Detect which cell encompasses the target text, then output its [X, Y] center coordinate. 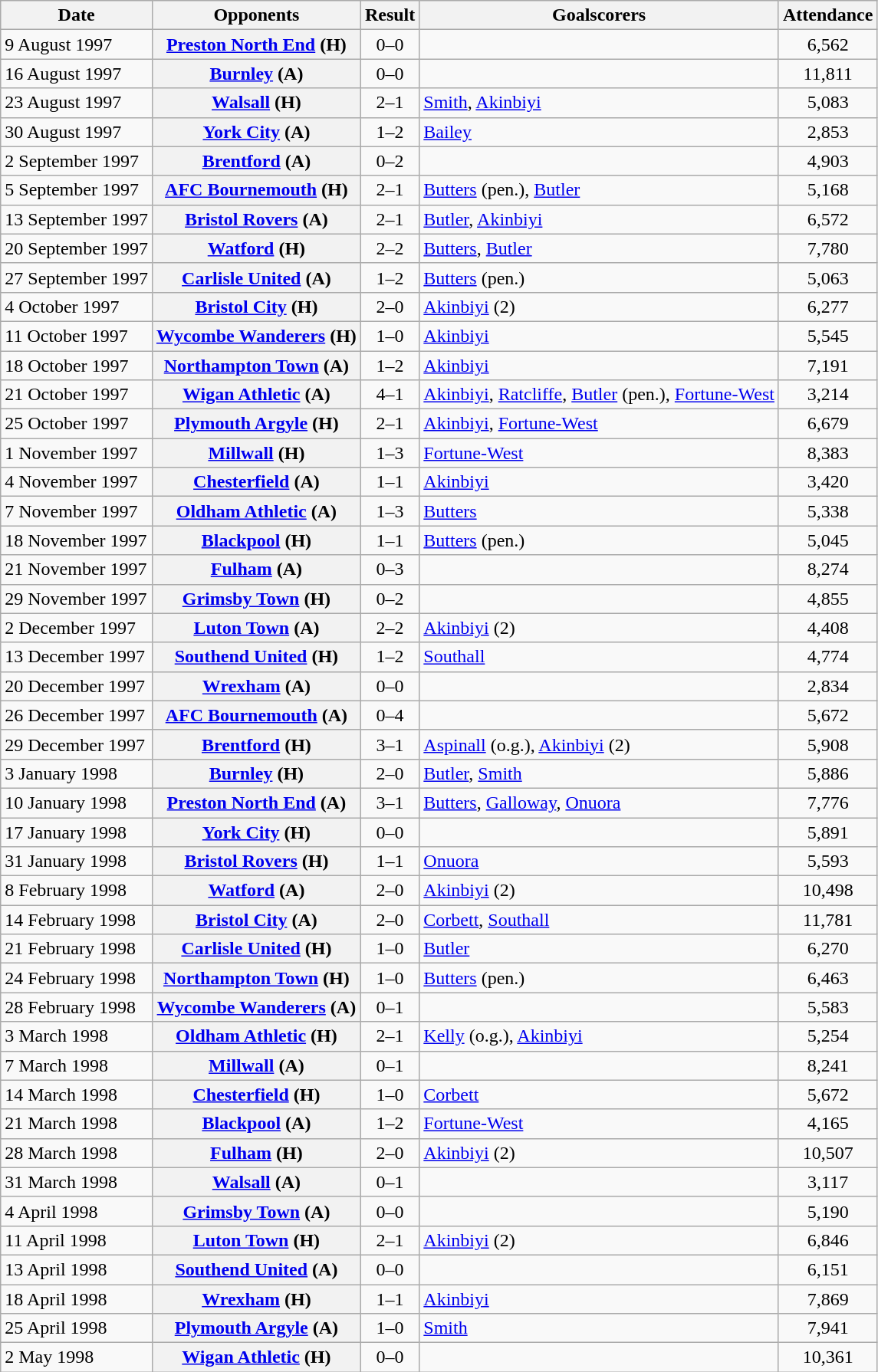
10 January 1998 [77, 803]
2,853 [827, 132]
Burnley (H) [256, 773]
4 October 1997 [77, 307]
2,834 [827, 686]
Brentford (H) [256, 744]
Butters, Galloway, Onuora [600, 803]
5,254 [827, 1036]
5,083 [827, 103]
26 December 1997 [77, 715]
31 March 1998 [77, 1182]
14 February 1998 [77, 920]
5,593 [827, 862]
18 October 1997 [77, 366]
Onuora [600, 862]
Blackpool (A) [256, 1124]
8 February 1998 [77, 891]
7,941 [827, 1328]
4,408 [827, 628]
2 September 1997 [77, 161]
21 October 1997 [77, 395]
Wycombe Wanderers (H) [256, 336]
13 April 1998 [77, 1269]
6,562 [827, 44]
17 January 1998 [77, 832]
Bristol City (H) [256, 307]
7,776 [827, 803]
7 March 1998 [77, 1065]
0–3 [390, 569]
Opponents [256, 15]
Smith, Akinbiyi [600, 103]
6,270 [827, 949]
Wycombe Wanderers (A) [256, 1007]
4,903 [827, 161]
5,891 [827, 832]
Wigan Athletic (H) [256, 1357]
5,338 [827, 511]
6,463 [827, 978]
31 January 1998 [77, 862]
Walsall (H) [256, 103]
Bristol City (A) [256, 920]
Bristol Rovers (H) [256, 862]
7,191 [827, 366]
5,886 [827, 773]
Aspinall (o.g.), Akinbiyi (2) [600, 744]
Wrexham (A) [256, 686]
Millwall (A) [256, 1065]
Grimsby Town (A) [256, 1211]
10,507 [827, 1153]
Akinbiyi, Ratcliffe, Butler (pen.), Fortune-West [600, 395]
5,545 [827, 336]
Grimsby Town (H) [256, 599]
27 September 1997 [77, 277]
21 November 1997 [77, 569]
Chesterfield (A) [256, 482]
Northampton Town (H) [256, 978]
Butler, Akinbiyi [600, 219]
29 December 1997 [77, 744]
Oldham Athletic (A) [256, 511]
AFC Bournemouth (A) [256, 715]
Plymouth Argyle (H) [256, 424]
Butters, Butler [600, 248]
Burnley (A) [256, 74]
11 October 1997 [77, 336]
5 September 1997 [77, 190]
9 August 1997 [77, 44]
5,908 [827, 744]
5,168 [827, 190]
Southend United (A) [256, 1269]
10,498 [827, 891]
Walsall (A) [256, 1182]
18 November 1997 [77, 540]
Butters (pen.), Butler [600, 190]
25 April 1998 [77, 1328]
5,190 [827, 1211]
20 September 1997 [77, 248]
7 November 1997 [77, 511]
Carlisle United (A) [256, 277]
2 May 1998 [77, 1357]
29 November 1997 [77, 599]
2 December 1997 [77, 628]
Kelly (o.g.), Akinbiyi [600, 1036]
Bailey [600, 132]
3,420 [827, 482]
Wrexham (H) [256, 1299]
Akinbiyi, Fortune-West [600, 424]
6,572 [827, 219]
Smith [600, 1328]
AFC Bournemouth (H) [256, 190]
Carlisle United (H) [256, 949]
8,383 [827, 453]
1 November 1997 [77, 453]
Wigan Athletic (A) [256, 395]
Goalscorers [600, 15]
Corbett [600, 1095]
Luton Town (A) [256, 628]
11,781 [827, 920]
28 February 1998 [77, 1007]
Watford (A) [256, 891]
6,277 [827, 307]
21 March 1998 [77, 1124]
7,780 [827, 248]
18 April 1998 [77, 1299]
28 March 1998 [77, 1153]
14 March 1998 [77, 1095]
6,846 [827, 1240]
3 January 1998 [77, 773]
11,811 [827, 74]
6,679 [827, 424]
Preston North End (A) [256, 803]
Oldham Athletic (H) [256, 1036]
23 August 1997 [77, 103]
4,855 [827, 599]
13 December 1997 [77, 657]
5,583 [827, 1007]
Butler [600, 949]
30 August 1997 [77, 132]
Bristol Rovers (A) [256, 219]
Date [77, 15]
Result [390, 15]
5,063 [827, 277]
5,045 [827, 540]
8,274 [827, 569]
Butters [600, 511]
4 November 1997 [77, 482]
Fulham (A) [256, 569]
York City (H) [256, 832]
3 March 1998 [77, 1036]
Butler, Smith [600, 773]
4,165 [827, 1124]
20 December 1997 [77, 686]
Luton Town (H) [256, 1240]
4 April 1998 [77, 1211]
Preston North End (H) [256, 44]
21 February 1998 [77, 949]
Chesterfield (H) [256, 1095]
Corbett, Southall [600, 920]
10,361 [827, 1357]
4–1 [390, 395]
Blackpool (H) [256, 540]
24 February 1998 [77, 978]
11 April 1998 [77, 1240]
0–4 [390, 715]
Attendance [827, 15]
3,214 [827, 395]
16 August 1997 [77, 74]
Plymouth Argyle (A) [256, 1328]
25 October 1997 [77, 424]
7,869 [827, 1299]
Northampton Town (A) [256, 366]
Southall [600, 657]
4,774 [827, 657]
3,117 [827, 1182]
6,151 [827, 1269]
8,241 [827, 1065]
Watford (H) [256, 248]
13 September 1997 [77, 219]
Fulham (H) [256, 1153]
Brentford (A) [256, 161]
Southend United (H) [256, 657]
Millwall (H) [256, 453]
York City (A) [256, 132]
